Return the (X, Y) coordinate for the center point of the cell that contains the specified text.  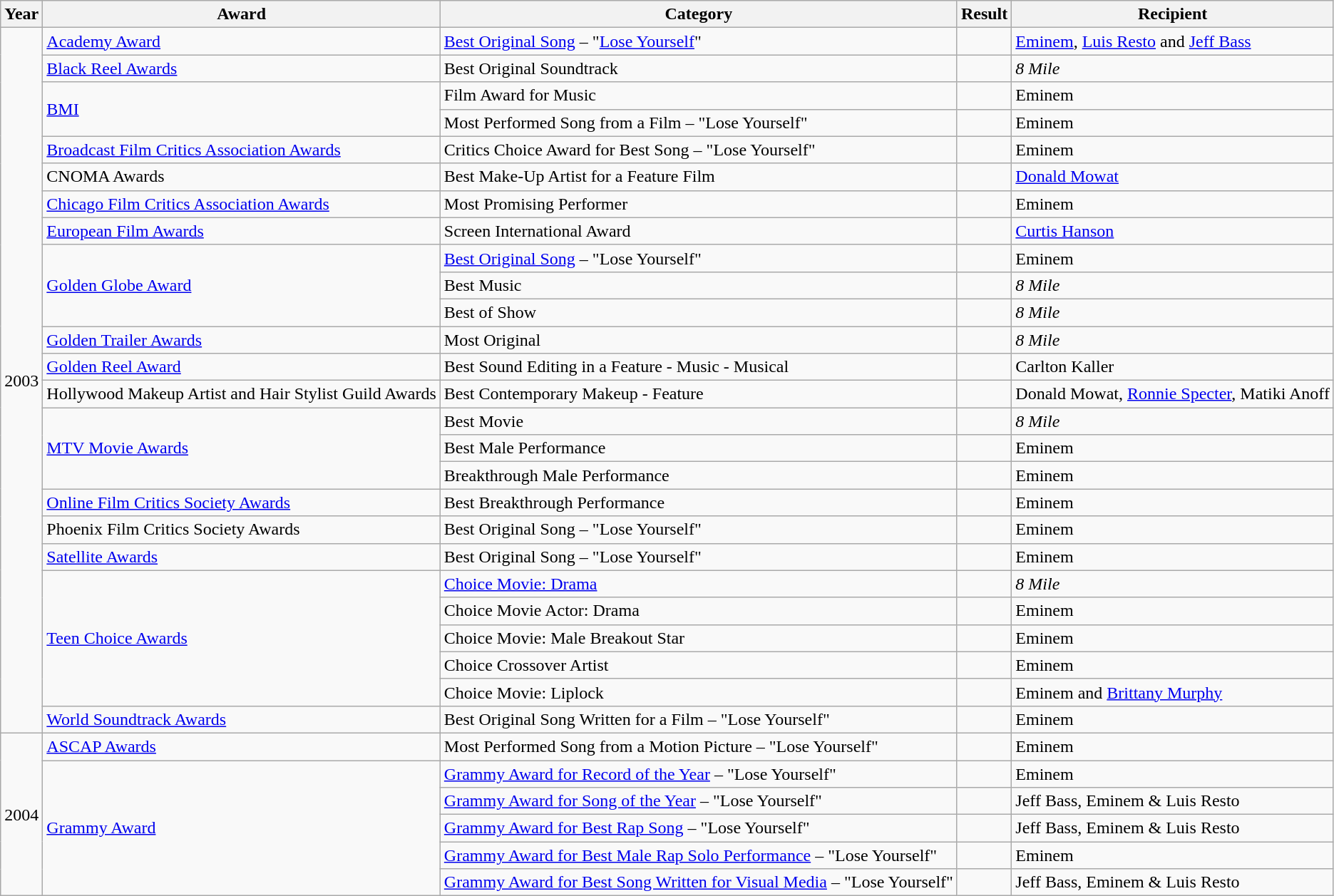
Donald Mowat, Ronnie Specter, Matiki Anoff (1173, 394)
Golden Trailer Awards (242, 340)
Best Breakthrough Performance (699, 503)
Golden Reel Award (242, 367)
Eminem, Luis Resto and Jeff Bass (1173, 41)
Carlton Kaller (1173, 367)
Best Original Song Written for a Film – "Lose Yourself" (699, 719)
Recipient (1173, 14)
Category (699, 14)
Grammy Award for Best Song Written for Visual Media – "Lose Yourself" (699, 882)
Black Reel Awards (242, 68)
Academy Award (242, 41)
Broadcast Film Critics Association Awards (242, 150)
Grammy Award for Best Rap Song – "Lose Yourself" (699, 828)
Screen International Award (699, 231)
Choice Movie Actor: Drama (699, 611)
Year (21, 14)
Grammy Award for Best Male Rap Solo Performance – "Lose Yourself" (699, 855)
Golden Globe Award (242, 285)
Result (984, 14)
Grammy Award for Record of the Year – "Lose Yourself" (699, 773)
Teen Choice Awards (242, 638)
Choice Movie: Liplock (699, 692)
Choice Movie: Male Breakout Star (699, 638)
Best Original Soundtrack (699, 68)
European Film Awards (242, 231)
Grammy Award for Song of the Year – "Lose Yourself" (699, 801)
CNOMA Awards (242, 177)
Award (242, 14)
Film Award for Music (699, 96)
World Soundtrack Awards (242, 719)
Curtis Hanson (1173, 231)
Eminem and Brittany Murphy (1173, 692)
Best Male Performance (699, 448)
Best Sound Editing in a Feature - Music - Musical (699, 367)
Most Original (699, 340)
2004 (21, 814)
Best of Show (699, 312)
Breakthrough Male Performance (699, 475)
Most Performed Song from a Motion Picture – "Lose Yourself" (699, 746)
MTV Movie Awards (242, 448)
Online Film Critics Society Awards (242, 503)
Phoenix Film Critics Society Awards (242, 530)
Choice Crossover Artist (699, 665)
Chicago Film Critics Association Awards (242, 204)
Most Promising Performer (699, 204)
Best Music (699, 285)
Grammy Award (242, 828)
Best Contemporary Makeup - Feature (699, 394)
Best Movie (699, 421)
BMI (242, 109)
Choice Movie: Drama (699, 584)
Satellite Awards (242, 557)
Donald Mowat (1173, 177)
2003 (21, 381)
Critics Choice Award for Best Song – "Lose Yourself" (699, 150)
ASCAP Awards (242, 746)
Hollywood Makeup Artist and Hair Stylist Guild Awards (242, 394)
Most Performed Song from a Film – "Lose Yourself" (699, 123)
Best Make-Up Artist for a Feature Film (699, 177)
